Detect which cell encompasses the target text, then output its (X, Y) center coordinate. 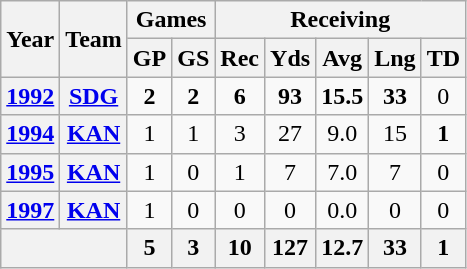
GS (194, 58)
27 (290, 134)
SDG (94, 96)
1994 (30, 134)
127 (290, 248)
Rec (240, 58)
Games (170, 20)
Year (30, 39)
93 (290, 96)
1995 (30, 172)
6 (240, 96)
0.0 (342, 210)
9.0 (342, 134)
1992 (30, 96)
TD (443, 58)
5 (149, 248)
10 (240, 248)
1997 (30, 210)
Avg (342, 58)
12.7 (342, 248)
15 (395, 134)
GP (149, 58)
Lng (395, 58)
Team (94, 39)
Receiving (340, 20)
Yds (290, 58)
15.5 (342, 96)
7.0 (342, 172)
